Provide the (x, y) coordinate of the cell's center where the given text is located.  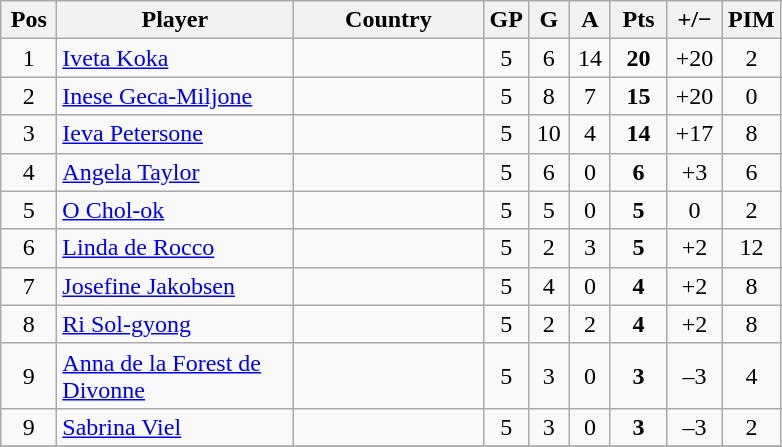
12 (752, 248)
Josefine Jakobsen (175, 286)
GP (506, 20)
Country (388, 20)
O Chol-ok (175, 210)
Inese Geca-Miljone (175, 96)
10 (548, 134)
G (548, 20)
Anna de la Forest de Divonne (175, 376)
A (590, 20)
Sabrina Viel (175, 427)
1 (29, 58)
Linda de Rocco (175, 248)
Pos (29, 20)
Angela Taylor (175, 172)
20 (638, 58)
15 (638, 96)
+3 (695, 172)
Pts (638, 20)
+/− (695, 20)
Iveta Koka (175, 58)
PIM (752, 20)
Ri Sol-gyong (175, 324)
+17 (695, 134)
Ieva Petersone (175, 134)
Player (175, 20)
